Identify which cell holds the provided text, then report its [x, y] central coordinate. 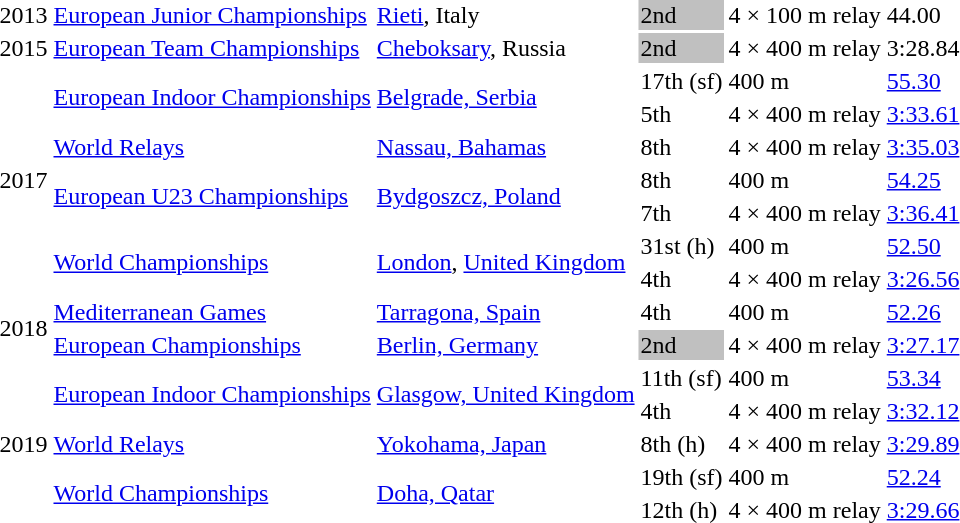
Glasgow, United Kingdom [506, 394]
Nassau, Bahamas [506, 147]
19th (sf) [682, 477]
European Junior Championships [212, 15]
11th (sf) [682, 378]
Berlin, Germany [506, 345]
European U23 Championships [212, 196]
7th [682, 213]
4 × 100 m relay [804, 15]
Cheboksary, Russia [506, 48]
Rieti, Italy [506, 15]
5th [682, 114]
Bydgoszcz, Poland [506, 196]
Mediterranean Games [212, 312]
Yokohama, Japan [506, 444]
European Championships [212, 345]
European Team Championships [212, 48]
Tarragona, Spain [506, 312]
World Championships [212, 262]
31st (h) [682, 246]
8th (h) [682, 444]
Belgrade, Serbia [506, 98]
London, United Kingdom [506, 262]
17th (sf) [682, 81]
